Identify which cell holds the provided text, then report its [X, Y] central coordinate. 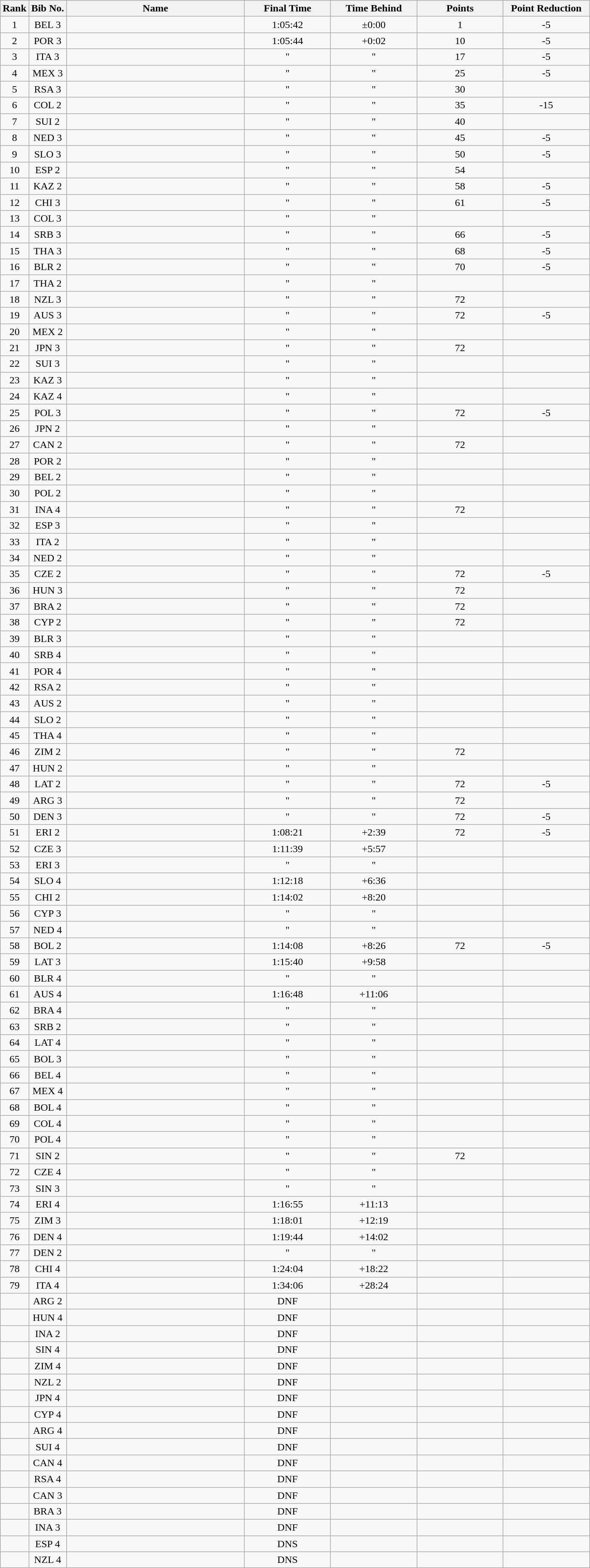
29 [14, 477]
18 [14, 299]
1:14:08 [287, 946]
ARG 4 [48, 1430]
BOL 2 [48, 946]
CAN 3 [48, 1495]
AUS 2 [48, 703]
15 [14, 251]
COL 4 [48, 1123]
POR 2 [48, 461]
SRB 3 [48, 235]
SIN 3 [48, 1188]
DEN 2 [48, 1253]
SLO 2 [48, 720]
27 [14, 445]
+2:39 [374, 833]
BEL 3 [48, 25]
ZIM 3 [48, 1220]
13 [14, 219]
NZL 3 [48, 299]
KAZ 4 [48, 396]
12 [14, 203]
37 [14, 606]
6 [14, 105]
Point Reduction [546, 8]
+5:57 [374, 849]
1:11:39 [287, 849]
48 [14, 784]
33 [14, 542]
24 [14, 396]
JPN 3 [48, 348]
ARG 3 [48, 800]
7 [14, 121]
63 [14, 1027]
1:05:42 [287, 25]
NZL 2 [48, 1382]
38 [14, 622]
36 [14, 590]
+0:02 [374, 41]
1:18:01 [287, 1220]
65 [14, 1059]
ESP 2 [48, 170]
16 [14, 267]
CAN 2 [48, 445]
76 [14, 1237]
NZL 4 [48, 1560]
21 [14, 348]
POL 2 [48, 493]
RSA 2 [48, 687]
POR 4 [48, 671]
ESP 4 [48, 1544]
67 [14, 1091]
2 [14, 41]
8 [14, 138]
DEN 3 [48, 816]
51 [14, 833]
1:15:40 [287, 962]
Rank [14, 8]
69 [14, 1123]
1:16:48 [287, 994]
-15 [546, 105]
74 [14, 1204]
ERI 2 [48, 833]
1:14:02 [287, 897]
THA 4 [48, 736]
71 [14, 1156]
HUN 3 [48, 590]
11 [14, 186]
POL 4 [48, 1140]
Points [460, 8]
BLR 2 [48, 267]
POR 3 [48, 41]
+8:26 [374, 946]
BRA 3 [48, 1512]
CHI 4 [48, 1269]
POL 3 [48, 412]
26 [14, 428]
BOL 3 [48, 1059]
±0:00 [374, 25]
CYP 4 [48, 1414]
55 [14, 897]
1:34:06 [287, 1285]
JPN 4 [48, 1398]
CZE 2 [48, 574]
KAZ 3 [48, 380]
MEX 2 [48, 332]
+14:02 [374, 1237]
78 [14, 1269]
BLR 4 [48, 978]
4 [14, 73]
23 [14, 380]
49 [14, 800]
ARG 2 [48, 1301]
SIN 2 [48, 1156]
MEX 4 [48, 1091]
46 [14, 752]
AUS 4 [48, 994]
Bib No. [48, 8]
73 [14, 1188]
59 [14, 962]
+11:13 [374, 1204]
+9:58 [374, 962]
THA 3 [48, 251]
COL 3 [48, 219]
BEL 2 [48, 477]
INA 3 [48, 1528]
ITA 3 [48, 57]
57 [14, 929]
77 [14, 1253]
47 [14, 768]
THA 2 [48, 283]
ERI 3 [48, 865]
52 [14, 849]
BEL 4 [48, 1075]
SLO 4 [48, 881]
Name [155, 8]
SRB 2 [48, 1027]
INA 2 [48, 1334]
CZE 4 [48, 1172]
RSA 3 [48, 89]
1:12:18 [287, 881]
+8:20 [374, 897]
53 [14, 865]
3 [14, 57]
SLO 3 [48, 154]
RSA 4 [48, 1479]
75 [14, 1220]
22 [14, 364]
KAZ 2 [48, 186]
CHI 2 [48, 897]
HUN 2 [48, 768]
SIN 4 [48, 1350]
MEX 3 [48, 73]
ESP 3 [48, 526]
Time Behind [374, 8]
NED 3 [48, 138]
AUS 3 [48, 315]
+12:19 [374, 1220]
31 [14, 510]
CAN 4 [48, 1463]
ZIM 4 [48, 1366]
SRB 4 [48, 655]
LAT 4 [48, 1043]
CYP 3 [48, 913]
9 [14, 154]
+6:36 [374, 881]
ITA 2 [48, 542]
CZE 3 [48, 849]
64 [14, 1043]
HUN 4 [48, 1317]
28 [14, 461]
20 [14, 332]
+11:06 [374, 994]
ZIM 2 [48, 752]
+28:24 [374, 1285]
1:08:21 [287, 833]
BLR 3 [48, 639]
BRA 4 [48, 1011]
60 [14, 978]
1:19:44 [287, 1237]
1:24:04 [287, 1269]
14 [14, 235]
34 [14, 558]
1:05:44 [287, 41]
62 [14, 1011]
32 [14, 526]
43 [14, 703]
41 [14, 671]
ERI 4 [48, 1204]
NED 2 [48, 558]
1:16:55 [287, 1204]
LAT 3 [48, 962]
SUI 4 [48, 1447]
INA 4 [48, 510]
SUI 2 [48, 121]
BRA 2 [48, 606]
56 [14, 913]
LAT 2 [48, 784]
BOL 4 [48, 1107]
NED 4 [48, 929]
COL 2 [48, 105]
44 [14, 720]
JPN 2 [48, 428]
5 [14, 89]
SUI 3 [48, 364]
DEN 4 [48, 1237]
Final Time [287, 8]
CHI 3 [48, 203]
42 [14, 687]
79 [14, 1285]
19 [14, 315]
CYP 2 [48, 622]
39 [14, 639]
ITA 4 [48, 1285]
+18:22 [374, 1269]
